Locate the cell with the specified text and output its (x, y) center coordinate. 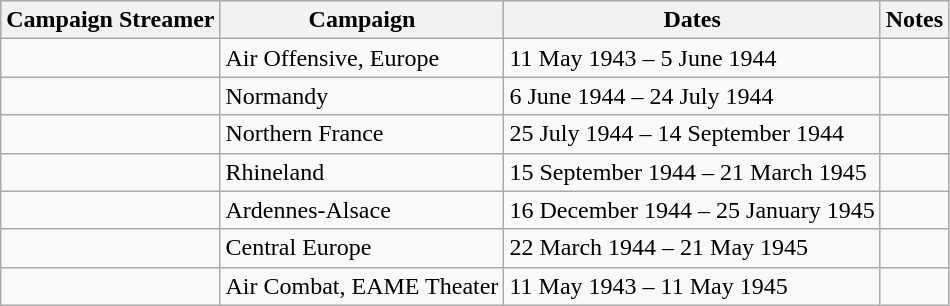
16 December 1944 – 25 January 1945 (692, 210)
22 March 1944 – 21 May 1945 (692, 248)
11 May 1943 – 5 June 1944 (692, 58)
15 September 1944 – 21 March 1945 (692, 172)
Notes (914, 20)
6 June 1944 – 24 July 1944 (692, 96)
Air Combat, EAME Theater (362, 286)
Campaign (362, 20)
Ardennes-Alsace (362, 210)
Dates (692, 20)
Air Offensive, Europe (362, 58)
Campaign Streamer (110, 20)
Normandy (362, 96)
11 May 1943 – 11 May 1945 (692, 286)
Rhineland (362, 172)
25 July 1944 – 14 September 1944 (692, 134)
Northern France (362, 134)
Central Europe (362, 248)
